Identify which cell holds the provided text, then report its [x, y] central coordinate. 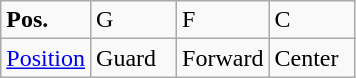
C [312, 20]
Forward [223, 58]
Pos. [46, 20]
G [134, 20]
Center [312, 58]
Guard [134, 58]
F [223, 20]
Position [46, 58]
